Find where the given text appears and provide that cell's center as (x, y) coordinate. 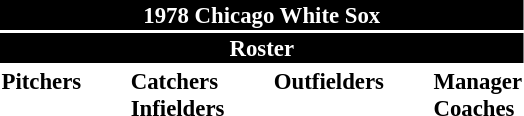
1978 Chicago White Sox (262, 15)
Roster (262, 48)
